Extract the [x, y] coordinate from the center of the cell holding the provided text.  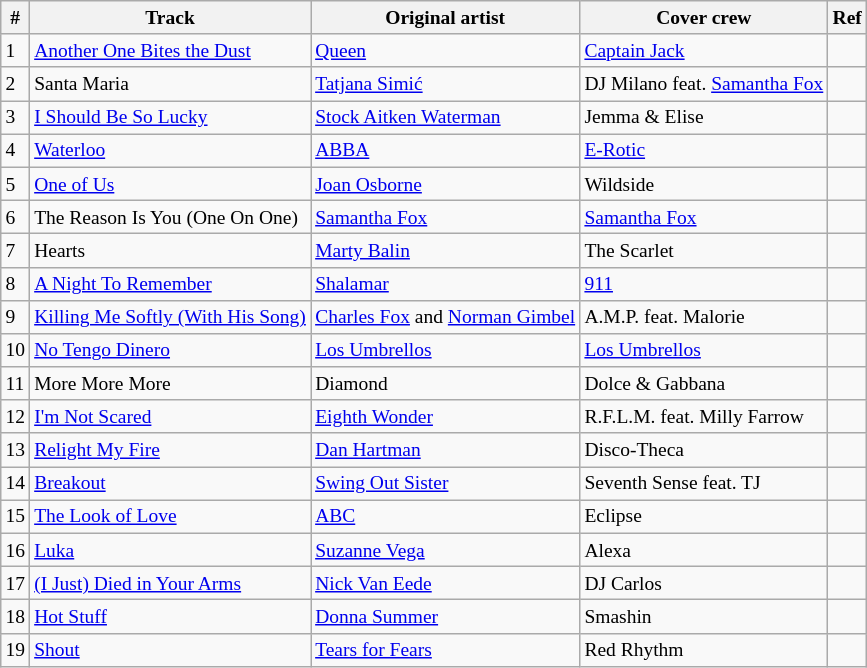
Wildside [704, 184]
Dan Hartman [444, 450]
More More More [170, 384]
Smashin [704, 616]
8 [16, 284]
Tatjana Simić [444, 84]
DJ Carlos [704, 584]
Cover crew [704, 18]
A.M.P. feat. Malorie [704, 316]
Nick Van Eede [444, 584]
Track [170, 18]
# [16, 18]
Relight My Fire [170, 450]
Alexa [704, 550]
A Night To Remember [170, 284]
Seventh Sense feat. TJ [704, 484]
17 [16, 584]
Charles Fox and Norman Gimbel [444, 316]
13 [16, 450]
Luka [170, 550]
Red Rhythm [704, 650]
The Scarlet [704, 250]
R.F.L.M. feat. Milly Farrow [704, 416]
Hot Stuff [170, 616]
Waterloo [170, 150]
15 [16, 516]
I'm Not Scared [170, 416]
2 [16, 84]
Dolce & Gabbana [704, 384]
The Reason Is You (One On One) [170, 216]
Breakout [170, 484]
Swing Out Sister [444, 484]
Killing Me Softly (With His Song) [170, 316]
Stock Aitken Waterman [444, 118]
1 [16, 50]
No Tengo Dinero [170, 350]
(I Just) Died in Your Arms [170, 584]
911 [704, 284]
11 [16, 384]
E-Rotic [704, 150]
7 [16, 250]
One of Us [170, 184]
The Look of Love [170, 516]
Shalamar [444, 284]
Suzanne Vega [444, 550]
4 [16, 150]
Disco-Theca [704, 450]
10 [16, 350]
Ref [848, 18]
Eighth Wonder [444, 416]
Shout [170, 650]
Tears for Fears [444, 650]
Another One Bites the Dust [170, 50]
Jemma & Elise [704, 118]
I Should Be So Lucky [170, 118]
ABBA [444, 150]
Diamond [444, 384]
Hearts [170, 250]
18 [16, 616]
Santa Maria [170, 84]
14 [16, 484]
19 [16, 650]
16 [16, 550]
5 [16, 184]
Eclipse [704, 516]
Marty Balin [444, 250]
12 [16, 416]
3 [16, 118]
Original artist [444, 18]
Captain Jack [704, 50]
9 [16, 316]
ABC [444, 516]
6 [16, 216]
Queen [444, 50]
DJ Milano feat. Samantha Fox [704, 84]
Donna Summer [444, 616]
Joan Osborne [444, 184]
